Locate the cell with the specified text and output its [x, y] center coordinate. 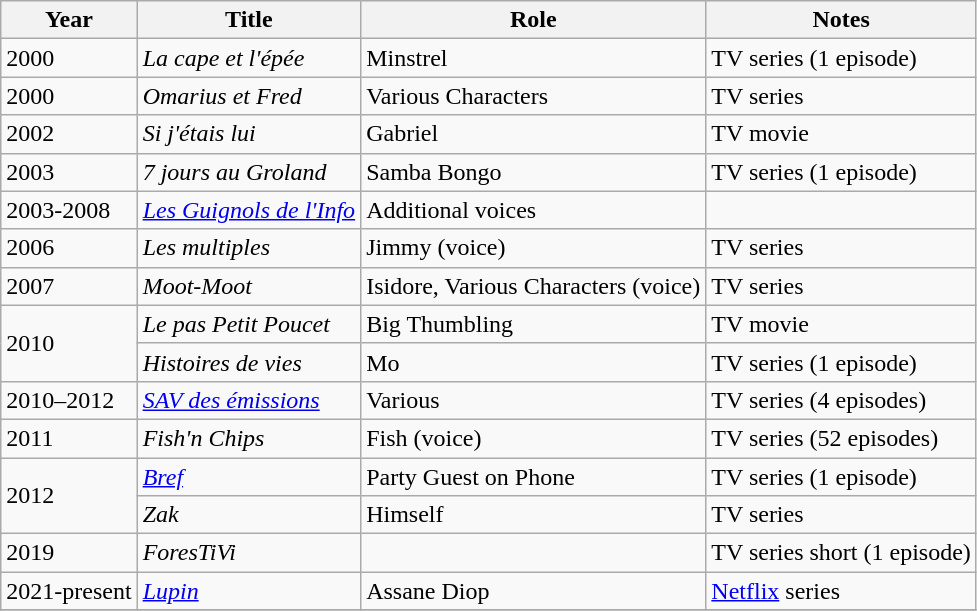
2007 [69, 286]
Mo [534, 362]
Bref [249, 477]
Les multiples [249, 248]
Title [249, 20]
Fish (voice) [534, 438]
Histoires de vies [249, 362]
7 jours au Groland [249, 172]
Zak [249, 515]
2021-present [69, 591]
2012 [69, 496]
ForesTiVi [249, 553]
Netflix series [842, 591]
2006 [69, 248]
Gabriel [534, 134]
Additional voices [534, 210]
Isidore, Various Characters (voice) [534, 286]
Fish'n Chips [249, 438]
Omarius et Fred [249, 96]
2003-2008 [69, 210]
TV series (4 episodes) [842, 400]
2003 [69, 172]
TV series (52 episodes) [842, 438]
2011 [69, 438]
2010–2012 [69, 400]
TV series short (1 episode) [842, 553]
Assane Diop [534, 591]
Moot-Moot [249, 286]
Himself [534, 515]
Party Guest on Phone [534, 477]
Le pas Petit Poucet [249, 324]
2019 [69, 553]
Jimmy (voice) [534, 248]
Various [534, 400]
Various Characters [534, 96]
SAV des émissions [249, 400]
2002 [69, 134]
Notes [842, 20]
Les Guignols de l'Info [249, 210]
Lupin [249, 591]
Year [69, 20]
Minstrel [534, 58]
Role [534, 20]
Samba Bongo [534, 172]
Big Thumbling [534, 324]
Si j'étais lui [249, 134]
2010 [69, 343]
La cape et l'épée [249, 58]
